Search for the cell housing the specified text and yield its (x, y) center coordinate. 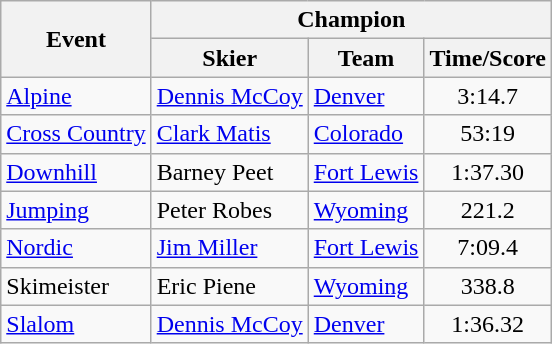
Champion (351, 20)
1:36.32 (488, 324)
338.8 (488, 286)
221.2 (488, 210)
Clark Matis (230, 134)
Jumping (76, 210)
Slalom (76, 324)
3:14.7 (488, 96)
Eric Piene (230, 286)
7:09.4 (488, 248)
Skimeister (76, 286)
Cross Country (76, 134)
Event (76, 39)
1:37.30 (488, 172)
Peter Robes (230, 210)
Downhill (76, 172)
Jim Miller (230, 248)
Skier (230, 58)
Team (366, 58)
Nordic (76, 248)
Colorado (366, 134)
53:19 (488, 134)
Barney Peet (230, 172)
Alpine (76, 96)
Time/Score (488, 58)
